Locate the cell with the specified text and output its (x, y) center coordinate. 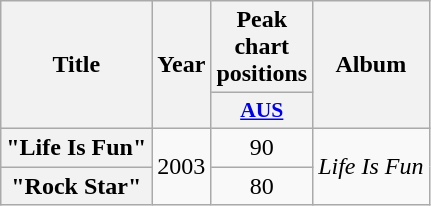
"Life Is Fun" (76, 147)
80 (262, 185)
Title (76, 65)
Year (182, 65)
2003 (182, 166)
Album (371, 65)
Life Is Fun (371, 166)
AUS (262, 111)
90 (262, 147)
"Rock Star" (76, 185)
Peak chart positions (262, 47)
